Find where the given text appears and provide that cell's center as [x, y] coordinate. 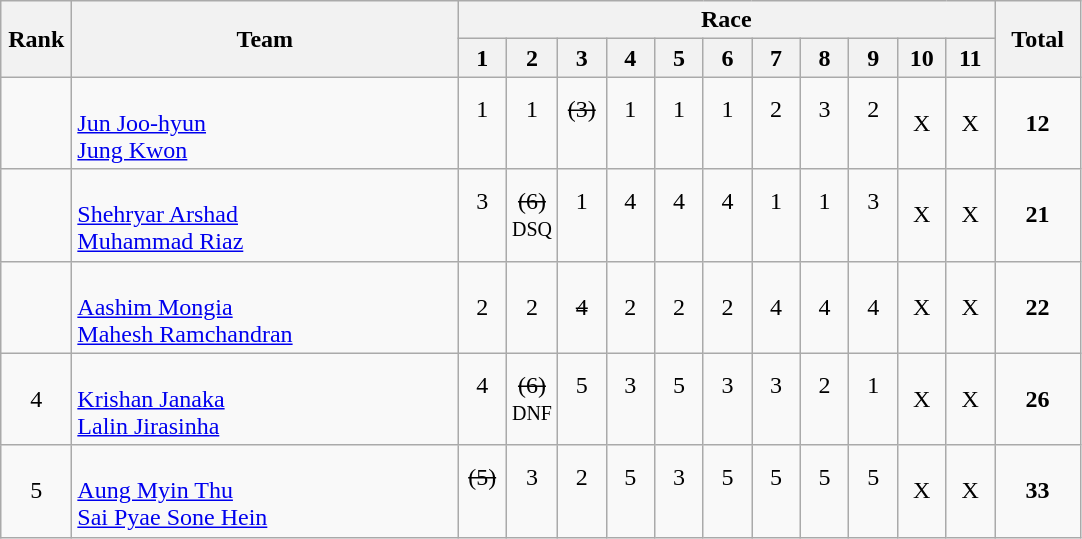
21 [1038, 215]
Aung Myin ThuSai Pyae Sone Hein [265, 491]
33 [1038, 491]
10 [922, 58]
Total [1038, 39]
Rank [36, 39]
9 [874, 58]
8 [824, 58]
7 [776, 58]
Krishan JanakaLalin Jirasinha [265, 399]
(5) [482, 491]
26 [1038, 399]
11 [970, 58]
Aashim MongiaMahesh Ramchandran [265, 307]
22 [1038, 307]
Jun Joo-hyunJung Kwon [265, 123]
(6)DSQ [532, 215]
12 [1038, 123]
(3) [582, 123]
Team [265, 39]
6 [728, 58]
Shehryar ArshadMuhammad Riaz [265, 215]
(6)DNF [532, 399]
Race [726, 20]
